Identify which cell holds the provided text, then report its (X, Y) central coordinate. 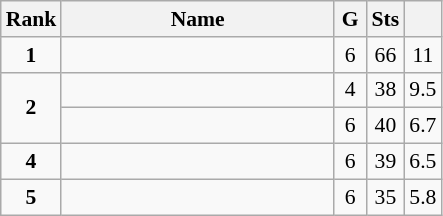
40 (386, 126)
9.5 (422, 90)
35 (386, 197)
1 (32, 55)
6.7 (422, 126)
6.5 (422, 162)
Sts (386, 19)
G (350, 19)
38 (386, 90)
Rank (32, 19)
5.8 (422, 197)
39 (386, 162)
2 (32, 108)
66 (386, 55)
Name (198, 19)
5 (32, 197)
11 (422, 55)
